Capture the cell that displays the provided text and extract its (x, y) central coordinate. 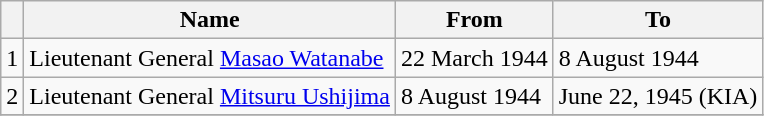
2 (12, 96)
Lieutenant General Mitsuru Ushijima (210, 96)
From (474, 20)
June 22, 1945 (KIA) (658, 96)
Name (210, 20)
Lieutenant General Masao Watanabe (210, 58)
22 March 1944 (474, 58)
1 (12, 58)
To (658, 20)
